Capture the cell that displays the provided text and extract its [X, Y] central coordinate. 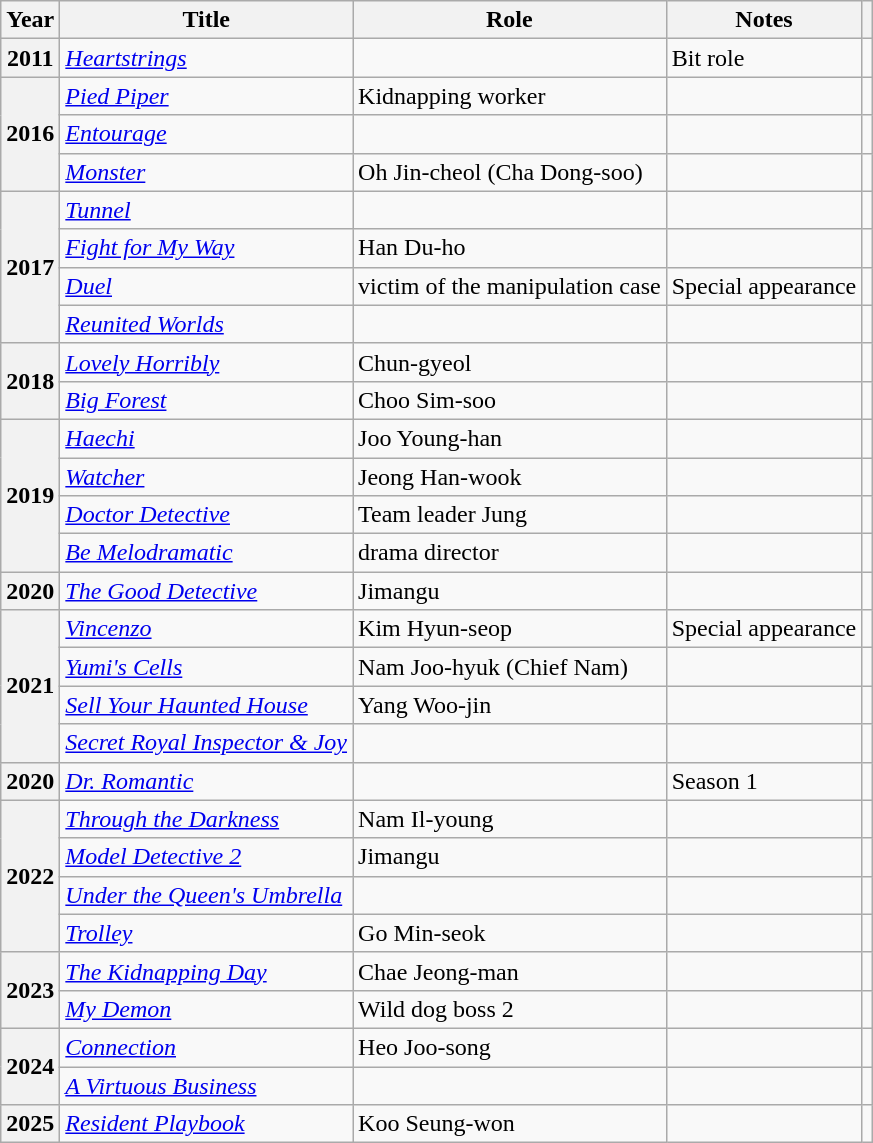
Choo Sim-soo [510, 400]
Wild dog boss 2 [510, 1009]
My Demon [206, 1009]
Doctor Detective [206, 515]
2018 [30, 381]
Go Min-seok [510, 933]
Kidnapping worker [510, 96]
2017 [30, 267]
Notes [764, 20]
Connection [206, 1047]
Monster [206, 172]
Season 1 [764, 781]
Kim Hyun-seop [510, 629]
Pied Piper [206, 96]
The Kidnapping Day [206, 971]
Chae Jeong-man [510, 971]
Reunited Worlds [206, 324]
Jeong Han-wook [510, 477]
Sell Your Haunted House [206, 705]
Heartstrings [206, 58]
Title [206, 20]
Watcher [206, 477]
Nam Il-young [510, 819]
Heo Joo-song [510, 1047]
Yang Woo-jin [510, 705]
Be Melodramatic [206, 553]
Koo Seung-won [510, 1124]
Year [30, 20]
Resident Playbook [206, 1124]
The Good Detective [206, 591]
Model Detective 2 [206, 857]
2016 [30, 134]
Chun-gyeol [510, 362]
Nam Joo-hyuk (Chief Nam) [510, 667]
2024 [30, 1066]
2011 [30, 58]
Tunnel [206, 210]
Duel [206, 286]
Fight for My Way [206, 248]
Vincenzo [206, 629]
2019 [30, 495]
Big Forest [206, 400]
Under the Queen's Umbrella [206, 895]
Trolley [206, 933]
Secret Royal Inspector & Joy [206, 743]
Joo Young-han [510, 438]
Team leader Jung [510, 515]
Haechi [206, 438]
Bit role [764, 58]
drama director [510, 553]
Through the Darkness [206, 819]
A Virtuous Business [206, 1085]
2023 [30, 990]
Role [510, 20]
Han Du-ho [510, 248]
Oh Jin-cheol (Cha Dong-soo) [510, 172]
Yumi's Cells [206, 667]
2025 [30, 1124]
victim of the manipulation case [510, 286]
Dr. Romantic [206, 781]
2021 [30, 686]
Lovely Horribly [206, 362]
2022 [30, 876]
Entourage [206, 134]
